Locate the cell with the specified text and output its (x, y) center coordinate. 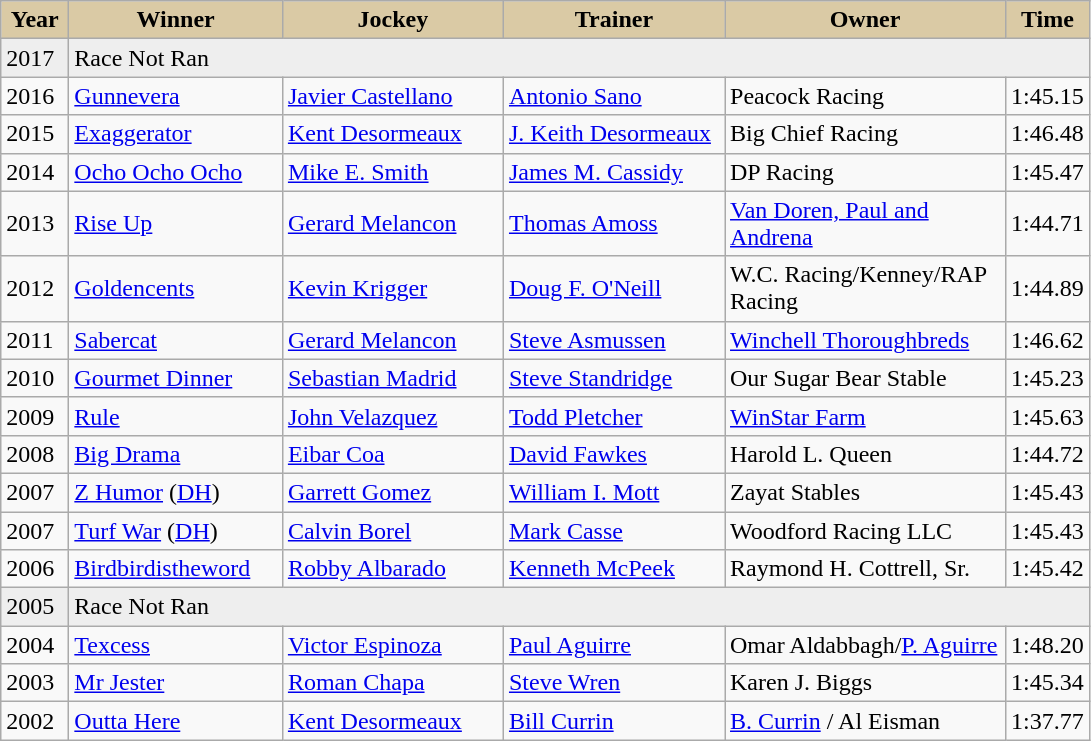
Robby Albarado (392, 569)
2004 (35, 645)
Turf War (DH) (176, 531)
Calvin Borel (392, 531)
Birdbirdistheword (176, 569)
Todd Pletcher (614, 416)
Mike E. Smith (392, 172)
Winner (176, 20)
Omar Aldabbagh/P. Aguirre (864, 645)
1:46.48 (1048, 134)
Goldencents (176, 288)
2014 (35, 172)
Winchell Thoroughbreds (864, 340)
Exaggerator (176, 134)
Ocho Ocho Ocho (176, 172)
1:45.63 (1048, 416)
1:44.71 (1048, 224)
1:46.62 (1048, 340)
Steve Standridge (614, 378)
Peacock Racing (864, 96)
Victor Espinoza (392, 645)
2008 (35, 454)
1:44.89 (1048, 288)
Gunnevera (176, 96)
Rise Up (176, 224)
2012 (35, 288)
1:45.47 (1048, 172)
Mark Casse (614, 531)
Big Chief Racing (864, 134)
2013 (35, 224)
J. Keith Desormeaux (614, 134)
2015 (35, 134)
Woodford Racing LLC (864, 531)
Raymond H. Cottrell, Sr. (864, 569)
Antonio Sano (614, 96)
DP Racing (864, 172)
2009 (35, 416)
WinStar Farm (864, 416)
Owner (864, 20)
2017 (35, 58)
1:44.72 (1048, 454)
David Fawkes (614, 454)
Trainer (614, 20)
John Velazquez (392, 416)
Eibar Coa (392, 454)
Our Sugar Bear Stable (864, 378)
Zayat Stables (864, 492)
James M. Cassidy (614, 172)
Jockey (392, 20)
Karen J. Biggs (864, 683)
Rule (176, 416)
1:45.42 (1048, 569)
Garrett Gomez (392, 492)
Harold L. Queen (864, 454)
Kenneth McPeek (614, 569)
1:48.20 (1048, 645)
2011 (35, 340)
Big Drama (176, 454)
Sebastian Madrid (392, 378)
1:45.34 (1048, 683)
Z Humor (DH) (176, 492)
Paul Aguirre (614, 645)
W.C. Racing/Kenney/RAP Racing (864, 288)
Kevin Krigger (392, 288)
1:45.23 (1048, 378)
Thomas Amoss (614, 224)
Javier Castellano (392, 96)
Texcess (176, 645)
Doug F. O'Neill (614, 288)
B. Currin / Al Eisman (864, 721)
William I. Mott (614, 492)
1:45.15 (1048, 96)
2016 (35, 96)
2006 (35, 569)
Steve Wren (614, 683)
Van Doren, Paul and Andrena (864, 224)
2002 (35, 721)
Outta Here (176, 721)
Mr Jester (176, 683)
Roman Chapa (392, 683)
Steve Asmussen (614, 340)
2005 (35, 607)
Gourmet Dinner (176, 378)
1:37.77 (1048, 721)
2010 (35, 378)
Year (35, 20)
Sabercat (176, 340)
Bill Currin (614, 721)
Time (1048, 20)
2003 (35, 683)
